Capture the cell that displays the provided text and extract its [x, y] central coordinate. 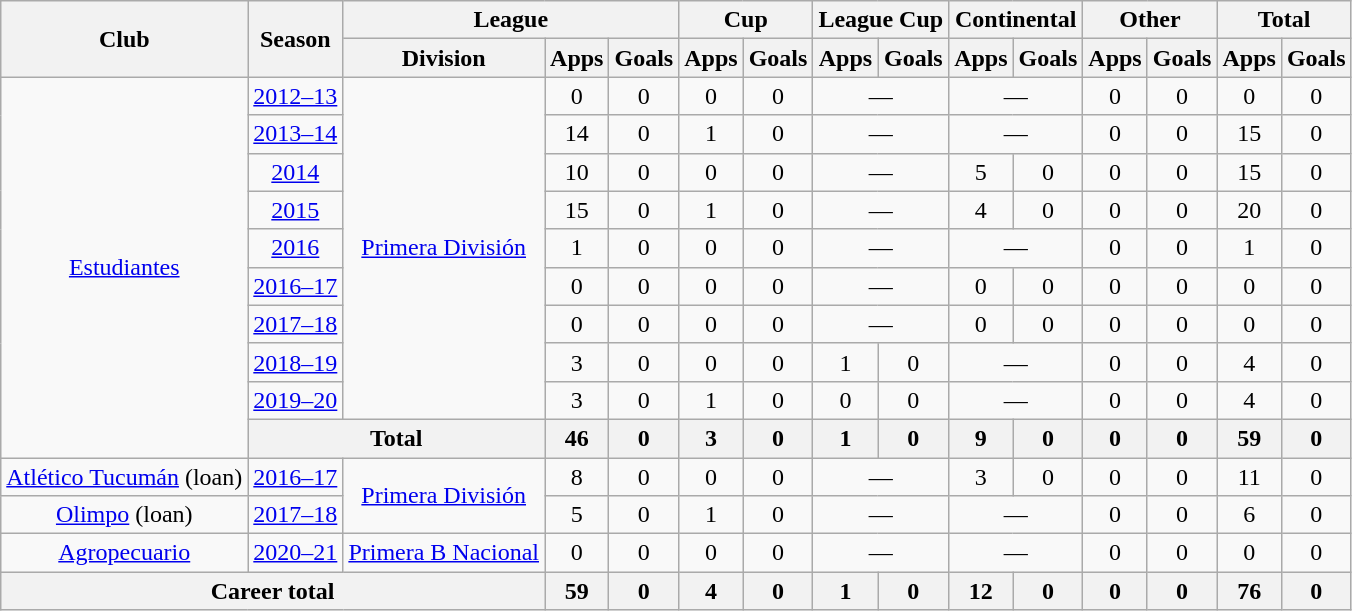
Atlético Tucumán (loan) [124, 477]
6 [1249, 515]
10 [577, 172]
Primera B Nacional [444, 553]
Club [124, 39]
Other [1150, 20]
2018–19 [296, 362]
2020–21 [296, 553]
46 [577, 438]
2019–20 [296, 400]
9 [981, 438]
11 [1249, 477]
Division [444, 58]
Season [296, 39]
2015 [296, 210]
Estudiantes [124, 268]
Career total [273, 591]
2014 [296, 172]
Agropecuario [124, 553]
Olimpo (loan) [124, 515]
12 [981, 591]
League [511, 20]
Cup [746, 20]
2012–13 [296, 96]
2016 [296, 248]
Continental [1016, 20]
League Cup [881, 20]
8 [577, 477]
76 [1249, 591]
2013–14 [296, 134]
20 [1249, 210]
14 [577, 134]
